Detect which cell encompasses the target text, then output its (x, y) center coordinate. 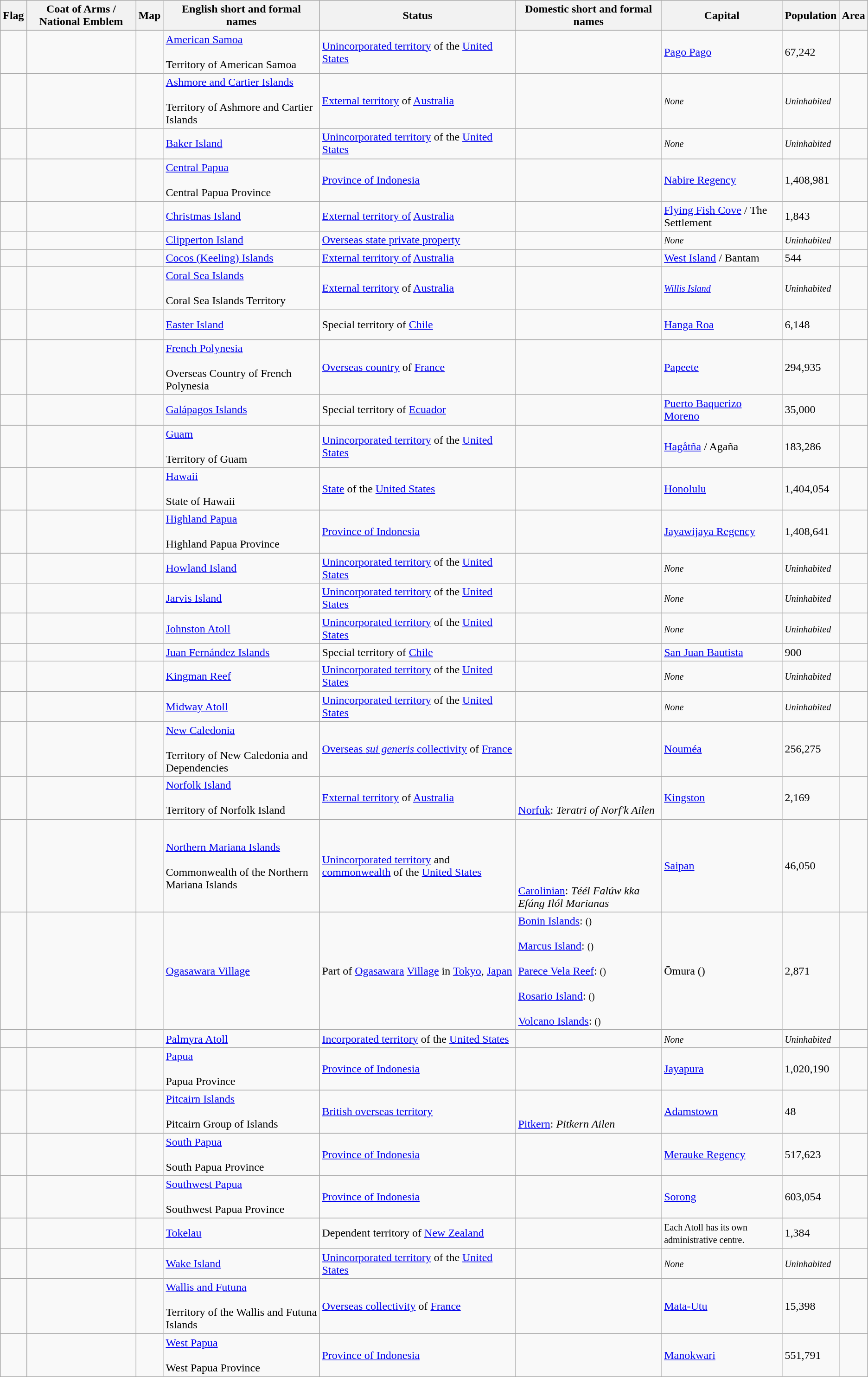
Kingston (722, 798)
Part of Ogasawara Village in Tokyo, Japan (417, 971)
Pitcairn IslandsPitcairn Group of Islands (241, 1111)
Puerto Baquerizo Moreno (722, 410)
Special territory of Ecuador (417, 410)
Hanga Roa (722, 325)
Nabire Regency (722, 180)
1,020,190 (811, 1069)
PapuaPapua Province (241, 1069)
1,384 (811, 1233)
46,050 (811, 866)
Coat of Arms / National Emblem (81, 16)
517,623 (811, 1154)
1,843 (811, 216)
Norfuk: Teratri of Norf'k Ailen (589, 798)
Highland PapuaHighland Papua Province (241, 532)
Howland Island (241, 568)
GuamTerritory of Guam (241, 446)
Clipperton Island (241, 240)
294,935 (811, 367)
544 (811, 258)
Honolulu (722, 489)
Christmas Island (241, 216)
Dependent territory of New Zealand (417, 1233)
Pago Pago (722, 52)
British overseas territory (417, 1111)
256,275 (811, 749)
603,054 (811, 1197)
Central PapuaCentral Papua Province (241, 180)
Jayapura (722, 1069)
Carolinian: Téél Falúw kka Efáng Ilól Marianas (589, 866)
Sorong (722, 1197)
Northern Mariana IslandsCommonwealth of the Northern Mariana Islands (241, 866)
Overseas collectivity of France (417, 1307)
Saipan (722, 866)
Bonin Islands: ()Marcus Island: ()Parece Vela Reef: ()Rosario Island: ()Volcano Islands: () (589, 971)
Overseas state private property (417, 240)
Ashmore and Cartier IslandsTerritory of Ashmore and Cartier Islands (241, 101)
1,404,054 (811, 489)
English short and formal names (241, 16)
Jarvis Island (241, 598)
San Juan Bautista (722, 652)
West PapuaWest Papua Province (241, 1355)
48 (811, 1111)
Domestic short and formal names (589, 16)
HawaiiState of Hawaii (241, 489)
Norfolk IslandTerritory of Norfolk Island (241, 798)
Mata-Utu (722, 1307)
Population (811, 16)
Flag (13, 16)
American SamoaTerritory of American Samoa (241, 52)
Juan Fernández Islands (241, 652)
6,148 (811, 325)
Overseas sui generis collectivity of France (417, 749)
Flying Fish Cove / The Settlement (722, 216)
Kingman Reef (241, 676)
Galápagos Islands (241, 410)
Incorporated territory of the United States (417, 1039)
Unincorporated territory and commonwealth of the United States (417, 866)
West Island / Bantam (722, 258)
35,000 (811, 410)
French PolynesiaOverseas Country of French Polynesia (241, 367)
1,408,641 (811, 532)
Cocos (Keeling) Islands (241, 258)
Hagåtña / Agaña (722, 446)
900 (811, 652)
Palmyra Atoll (241, 1039)
Wallis and FutunaTerritory of the Wallis and Futuna Islands (241, 1307)
1,408,981 (811, 180)
Adamstown (722, 1111)
2,169 (811, 798)
551,791 (811, 1355)
Pitkern: Pitkern Ailen (589, 1111)
183,286 (811, 446)
Papeete (722, 367)
Area (853, 16)
Easter Island (241, 325)
State of the United States (417, 489)
Willis Island (722, 288)
Merauke Regency (722, 1154)
Manokwari (722, 1355)
Status (417, 16)
Ōmura () (722, 971)
South PapuaSouth Papua Province (241, 1154)
Coral Sea IslandsCoral Sea Islands Territory (241, 288)
Map (149, 16)
Ogasawara Village (241, 971)
Wake Island (241, 1264)
Midway Atoll (241, 707)
Johnston Atoll (241, 629)
67,242 (811, 52)
Capital (722, 16)
Tokelau (241, 1233)
Baker Island (241, 144)
2,871 (811, 971)
Nouméa (722, 749)
New CaledoniaTerritory of New Caledonia and Dependencies (241, 749)
15,398 (811, 1307)
Overseas country of France (417, 367)
Jayawijaya Regency (722, 532)
Each Atoll has its own administrative centre. (722, 1233)
Southwest PapuaSouthwest Papua Province (241, 1197)
